Locate the cell with the specified text and output its (X, Y) center coordinate. 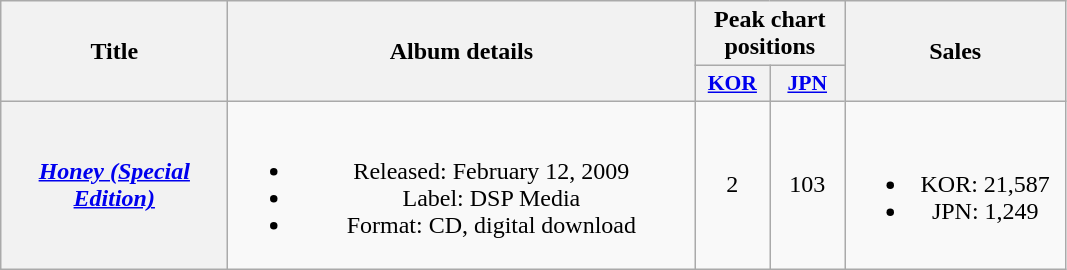
Title (114, 52)
Released: February 12, 2009 Label: DSP MediaFormat: CD, digital download (462, 184)
Honey (Special Edition) (114, 184)
JPN (808, 84)
Peak chart positions (770, 34)
103 (808, 184)
KOR (732, 84)
2 (732, 184)
Sales (956, 52)
KOR: 21,587JPN: 1,249 (956, 184)
Album details (462, 52)
